Scan for the cell matching the given text and deliver its [X, Y] coordinate at center. 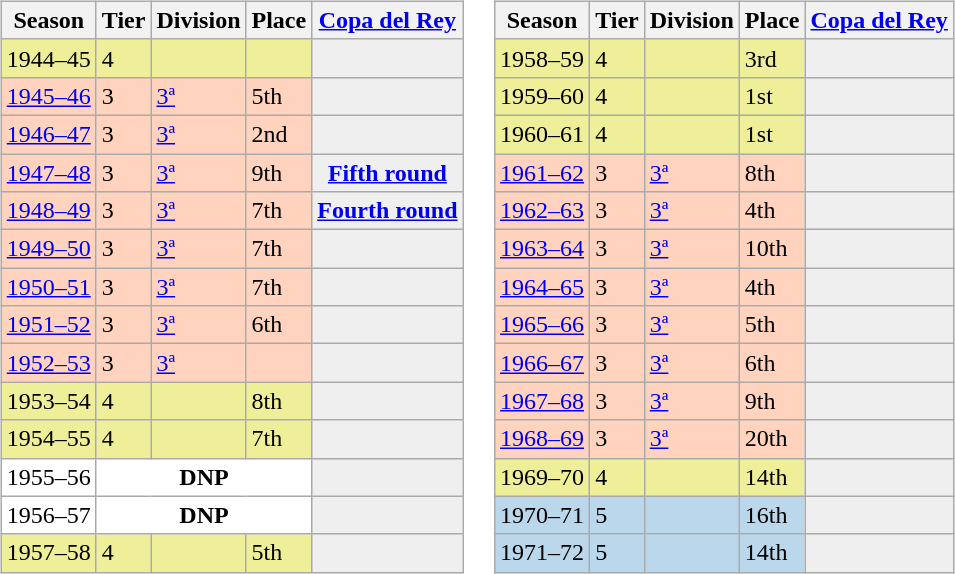
16th [772, 515]
1965–66 [542, 325]
2nd [279, 134]
1962–63 [542, 211]
1969–70 [542, 477]
1968–69 [542, 439]
1958–59 [542, 58]
Fourth round [388, 211]
1964–65 [542, 287]
1960–61 [542, 134]
1959–60 [542, 96]
1953–54 [48, 401]
1947–48 [48, 173]
3rd [772, 58]
1963–64 [542, 249]
1949–50 [48, 249]
1945–46 [48, 96]
10th [772, 249]
1944–45 [48, 58]
Fifth round [388, 173]
1957–58 [48, 553]
1950–51 [48, 287]
1961–62 [542, 173]
1956–57 [48, 515]
1971–72 [542, 553]
1967–68 [542, 401]
1966–67 [542, 363]
1952–53 [48, 363]
1948–49 [48, 211]
1946–47 [48, 134]
1970–71 [542, 515]
1951–52 [48, 325]
20th [772, 439]
1954–55 [48, 439]
1955–56 [48, 477]
